Output the (x, y) coordinate of the center of the cell containing the given text.  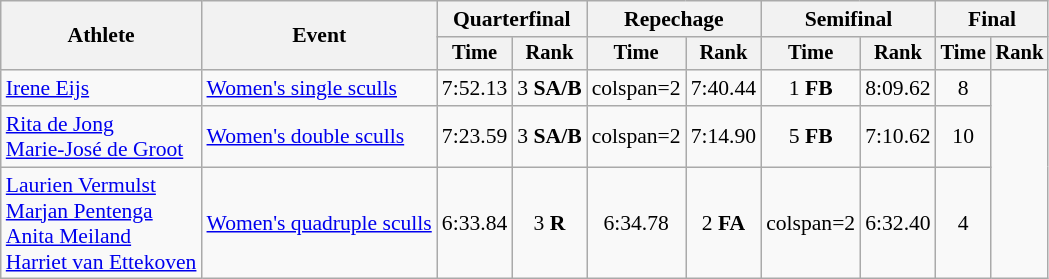
10 (964, 136)
5 FB (810, 136)
Quarterfinal (512, 19)
Event (318, 36)
8 (964, 88)
1 FB (810, 88)
Laurien VermulstMarjan PentengaAnita MeilandHarriet van Ettekoven (102, 223)
7:52.13 (474, 88)
3 R (549, 223)
Rita de JongMarie-José de Groot (102, 136)
7:10.62 (898, 136)
Repechage (674, 19)
Women's single sculls (318, 88)
Final (992, 19)
6:34.78 (636, 223)
Semifinal (848, 19)
2 FA (724, 223)
Irene Eijs (102, 88)
Women's double sculls (318, 136)
6:33.84 (474, 223)
7:14.90 (724, 136)
6:32.40 (898, 223)
7:40.44 (724, 88)
8:09.62 (898, 88)
7:23.59 (474, 136)
Athlete (102, 36)
Women's quadruple sculls (318, 223)
4 (964, 223)
